Capture the cell that displays the provided text and extract its [x, y] central coordinate. 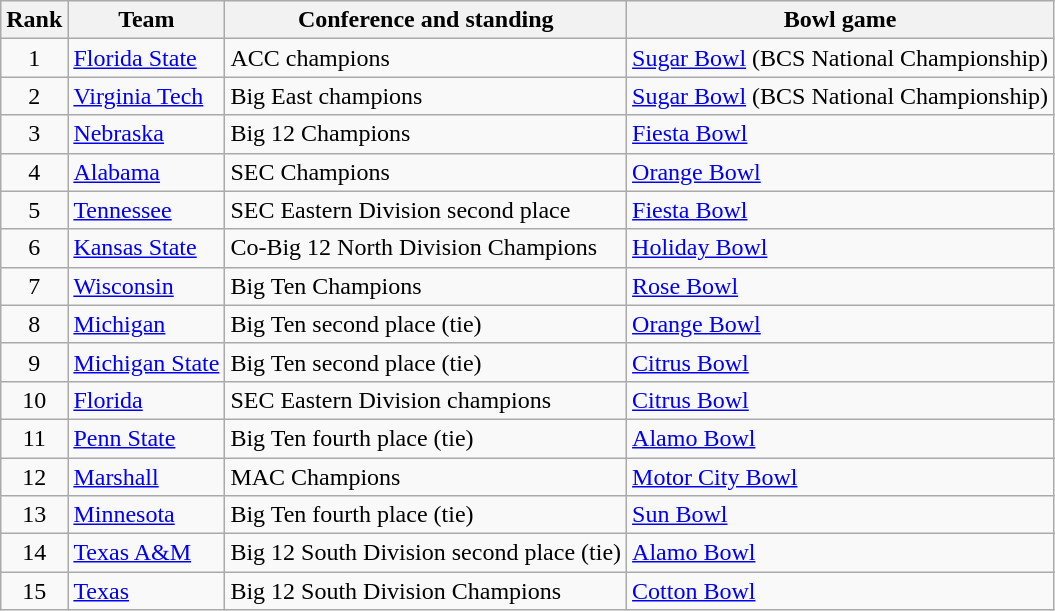
SEC Eastern Division second place [426, 210]
10 [34, 400]
Florida [146, 400]
2 [34, 96]
ACC champions [426, 58]
Kansas State [146, 248]
4 [34, 172]
1 [34, 58]
9 [34, 362]
Tennessee [146, 210]
15 [34, 591]
Florida State [146, 58]
Motor City Bowl [840, 477]
Big 12 Champions [426, 134]
Minnesota [146, 515]
13 [34, 515]
Alabama [146, 172]
Cotton Bowl [840, 591]
Holiday Bowl [840, 248]
Big Ten Champions [426, 286]
8 [34, 324]
Team [146, 20]
Bowl game [840, 20]
Big East champions [426, 96]
SEC Champions [426, 172]
Rank [34, 20]
12 [34, 477]
6 [34, 248]
Sun Bowl [840, 515]
Texas A&M [146, 553]
14 [34, 553]
Nebraska [146, 134]
SEC Eastern Division champions [426, 400]
Wisconsin [146, 286]
Michigan State [146, 362]
5 [34, 210]
Penn State [146, 438]
Rose Bowl [840, 286]
Big 12 South Division Champions [426, 591]
3 [34, 134]
Co-Big 12 North Division Champions [426, 248]
Conference and standing [426, 20]
Texas [146, 591]
MAC Champions [426, 477]
Big 12 South Division second place (tie) [426, 553]
7 [34, 286]
11 [34, 438]
Marshall [146, 477]
Virginia Tech [146, 96]
Michigan [146, 324]
